Return [x, y] of the center of cell containing provided text 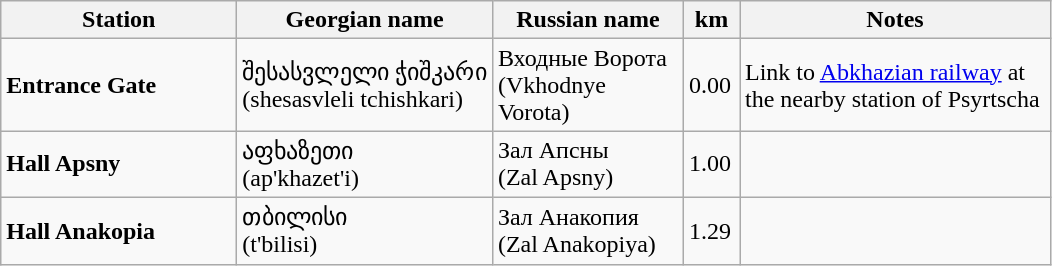
აფხაზეთი(ap'khazet'i) [365, 164]
Зал Апсны (Zal Apsny) [588, 164]
Link to Abkhazian railway at the nearby station of Psyrtscha [896, 85]
Russian name [588, 20]
1.00 [711, 164]
Georgian name [365, 20]
0.00 [711, 85]
Зал Анакопия (Zal Anakopiya) [588, 230]
Notes [896, 20]
თბილისი(t'bilisi) [365, 230]
Station [119, 20]
Entrance Gate [119, 85]
Входные Ворота (Vkhodnye Vorota) [588, 85]
შესასვლელი ჭიშკარი(shesasvleli tchishkari) [365, 85]
Hall Anakopia [119, 230]
Hall Apsny [119, 164]
1.29 [711, 230]
km [711, 20]
